Locate the cell with the specified text and output its (x, y) center coordinate. 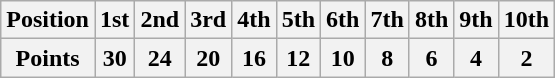
2nd (160, 20)
7th (387, 20)
6 (431, 58)
16 (254, 58)
8 (387, 58)
5th (298, 20)
20 (208, 58)
Position (48, 20)
Points (48, 58)
10 (343, 58)
1st (114, 20)
4 (476, 58)
3rd (208, 20)
24 (160, 58)
9th (476, 20)
30 (114, 58)
2 (526, 58)
12 (298, 58)
4th (254, 20)
6th (343, 20)
10th (526, 20)
8th (431, 20)
